Return the [X, Y] coordinate for the center point of the cell that contains the specified text.  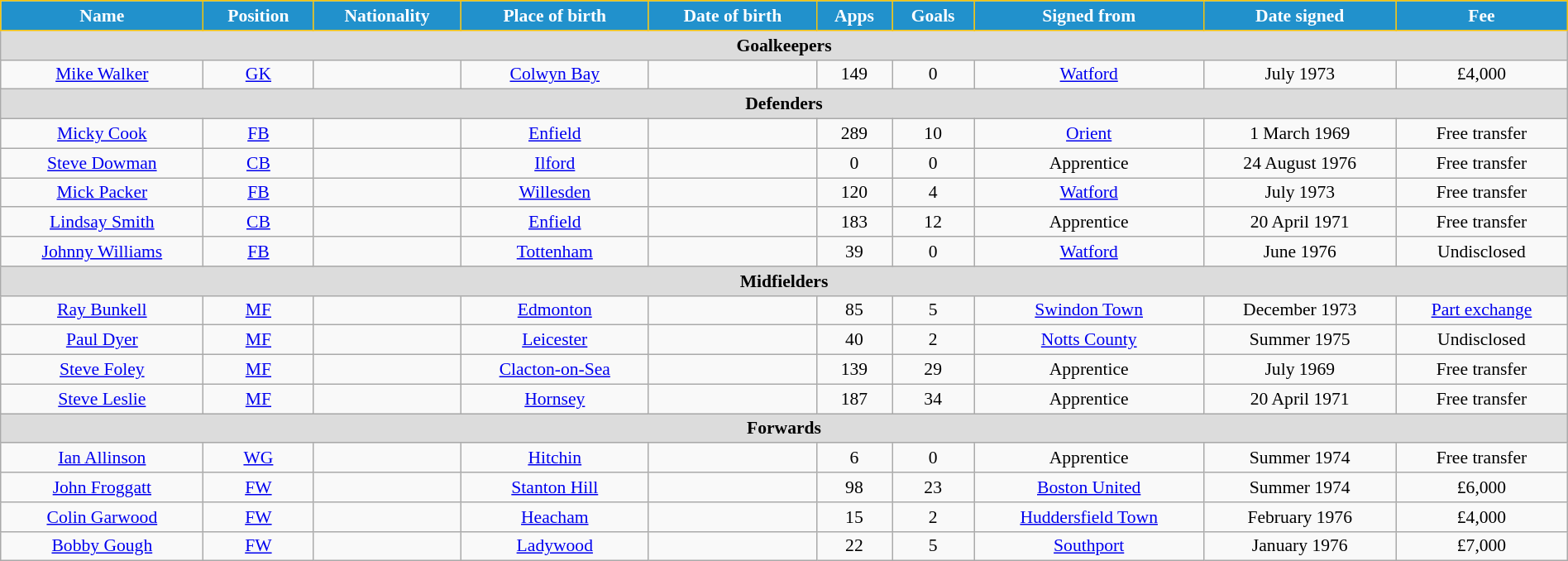
Goals [933, 16]
Colwyn Bay [554, 74]
Micky Cook [103, 134]
Summer 1975 [1300, 340]
34 [933, 399]
Orient [1089, 134]
40 [853, 340]
WG [258, 458]
Steve Foley [103, 370]
Stanton Hill [554, 487]
149 [853, 74]
23 [933, 487]
Apps [853, 16]
Part exchange [1482, 310]
Heacham [554, 517]
June 1976 [1300, 252]
Ladywood [554, 546]
Southport [1089, 546]
Edmonton [554, 310]
120 [853, 193]
Steve Dowman [103, 163]
187 [853, 399]
139 [853, 370]
Lindsay Smith [103, 223]
£6,000 [1482, 487]
4 [933, 193]
Mick Packer [103, 193]
24 August 1976 [1300, 163]
Leicester [554, 340]
Johnny Williams [103, 252]
Place of birth [554, 16]
Tottenham [554, 252]
1 March 1969 [1300, 134]
£7,000 [1482, 546]
Hornsey [554, 399]
December 1973 [1300, 310]
Hitchin [554, 458]
Fee [1482, 16]
Notts County [1089, 340]
6 [853, 458]
Colin Garwood [103, 517]
15 [853, 517]
Bobby Gough [103, 546]
Date of birth [733, 16]
85 [853, 310]
Ian Allinson [103, 458]
Date signed [1300, 16]
Swindon Town [1089, 310]
Midfielders [784, 281]
22 [853, 546]
Clacton-on-Sea [554, 370]
12 [933, 223]
Steve Leslie [103, 399]
Defenders [784, 104]
39 [853, 252]
January 1976 [1300, 546]
February 1976 [1300, 517]
10 [933, 134]
Ray Bunkell [103, 310]
Goalkeepers [784, 46]
Paul Dyer [103, 340]
Nationality [387, 16]
98 [853, 487]
Willesden [554, 193]
29 [933, 370]
183 [853, 223]
Mike Walker [103, 74]
Signed from [1089, 16]
John Froggatt [103, 487]
289 [853, 134]
Name [103, 16]
Position [258, 16]
Boston United [1089, 487]
Ilford [554, 163]
July 1969 [1300, 370]
Forwards [784, 429]
GK [258, 74]
Huddersfield Town [1089, 517]
